Return the (X, Y) coordinate for the center point of the cell that contains the specified text.  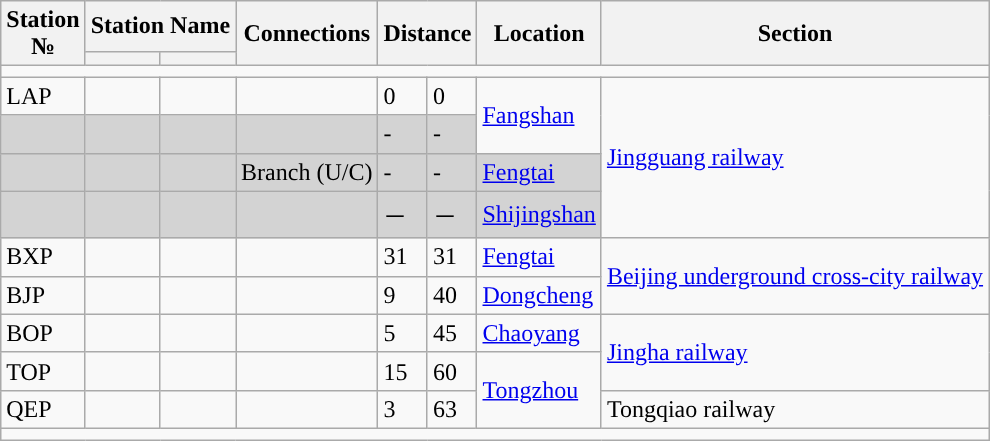
5 (403, 333)
Fangshan (539, 115)
Distance (428, 34)
63 (452, 409)
15 (403, 371)
Station№ (43, 34)
BXP (43, 257)
Shijingshan (539, 214)
Tongqiao railway (794, 409)
Branch (U/C) (307, 172)
9 (403, 295)
Connections (307, 34)
BJP (43, 295)
40 (452, 295)
BOP (43, 333)
Section (794, 34)
Jingha railway (794, 352)
TOP (43, 371)
60 (452, 371)
Jingguang railway (794, 158)
Location (539, 34)
45 (452, 333)
Tongzhou (539, 390)
Beijing underground cross-city railway (794, 276)
3 (403, 409)
LAP (43, 96)
Station Name (160, 26)
QEP (43, 409)
Chaoyang (539, 333)
Dongcheng (539, 295)
